Pinpoint the cell where the given text exists, returning its (X, Y) midpoint coordinate. 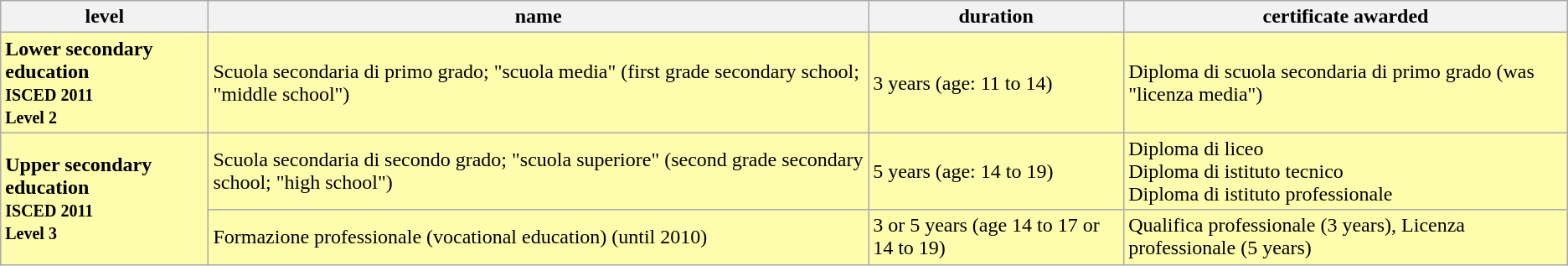
Scuola secondaria di secondo grado; "scuola superiore" (second grade secondary school; "high school") (539, 171)
Scuola secondaria di primo grado; "scuola media" (first grade secondary school; "middle school") (539, 82)
3 years (age: 11 to 14) (997, 82)
level (105, 17)
Formazione professionale (vocational education) (until 2010) (539, 237)
duration (997, 17)
Diploma di scuola secondaria di primo grado (was "licenza media") (1346, 82)
certificate awarded (1346, 17)
Upper secondary education ISCED 2011Level 3 (105, 198)
Qualifica professionale (3 years), Licenza professionale (5 years) (1346, 237)
Lower secondary education ISCED 2011Level 2 (105, 82)
Diploma di liceoDiploma di istituto tecnicoDiploma di istituto professionale (1346, 171)
3 or 5 years (age 14 to 17 or 14 to 19) (997, 237)
name (539, 17)
5 years (age: 14 to 19) (997, 171)
